Determine the [x, y] coordinate at the center of the cell enclosing the given text.  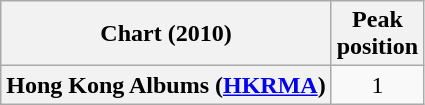
Hong Kong Albums (HKRMA) [166, 85]
Peakposition [377, 34]
Chart (2010) [166, 34]
1 [377, 85]
